Capture the cell that displays the provided text and extract its (x, y) central coordinate. 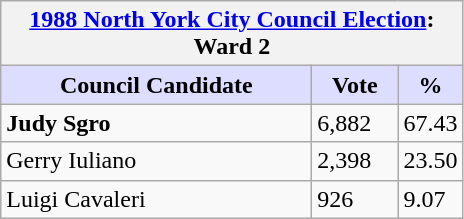
6,882 (355, 123)
9.07 (430, 199)
Vote (355, 85)
926 (355, 199)
% (430, 85)
67.43 (430, 123)
Council Candidate (156, 85)
Luigi Cavaleri (156, 199)
2,398 (355, 161)
Judy Sgro (156, 123)
Gerry Iuliano (156, 161)
1988 North York City Council Election: Ward 2 (232, 34)
23.50 (430, 161)
